Pinpoint the cell where the given text exists, returning its [X, Y] midpoint coordinate. 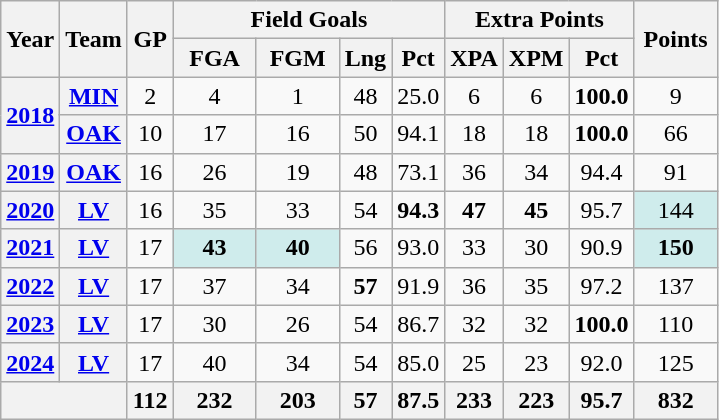
94.3 [418, 210]
50 [365, 134]
43 [214, 248]
XPA [474, 58]
Team [94, 39]
25.0 [418, 96]
2024 [30, 362]
37 [214, 286]
FGM [298, 58]
144 [676, 210]
Field Goals [309, 20]
93.0 [418, 248]
1 [298, 96]
110 [676, 324]
2018 [30, 115]
94.1 [418, 134]
91 [676, 172]
4 [214, 96]
92.0 [602, 362]
233 [474, 400]
73.1 [418, 172]
25 [474, 362]
2020 [30, 210]
10 [150, 134]
Extra Points [540, 20]
223 [536, 400]
MIN [94, 96]
2019 [30, 172]
9 [676, 96]
832 [676, 400]
112 [150, 400]
150 [676, 248]
56 [365, 248]
85.0 [418, 362]
2023 [30, 324]
232 [214, 400]
23 [536, 362]
2022 [30, 286]
XPM [536, 58]
GP [150, 39]
2 [150, 96]
47 [474, 210]
203 [298, 400]
Year [30, 39]
2021 [30, 248]
Lng [365, 58]
97.2 [602, 286]
94.4 [602, 172]
137 [676, 286]
87.5 [418, 400]
90.9 [602, 248]
125 [676, 362]
FGA [214, 58]
66 [676, 134]
19 [298, 172]
91.9 [418, 286]
86.7 [418, 324]
45 [536, 210]
Points [676, 39]
